Scan for the cell matching the given text and deliver its [X, Y] coordinate at center. 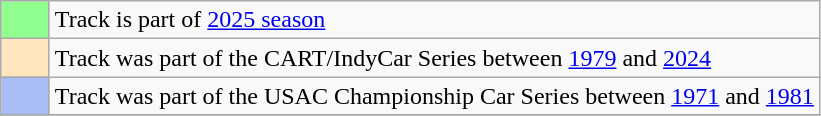
Track was part of the USAC Championship Car Series between 1971 and 1981 [434, 96]
Track was part of the CART/IndyCar Series between 1979 and 2024 [434, 58]
Track is part of 2025 season [434, 20]
